From the cell containing the given text, extract its center point as [X, Y] coordinate. 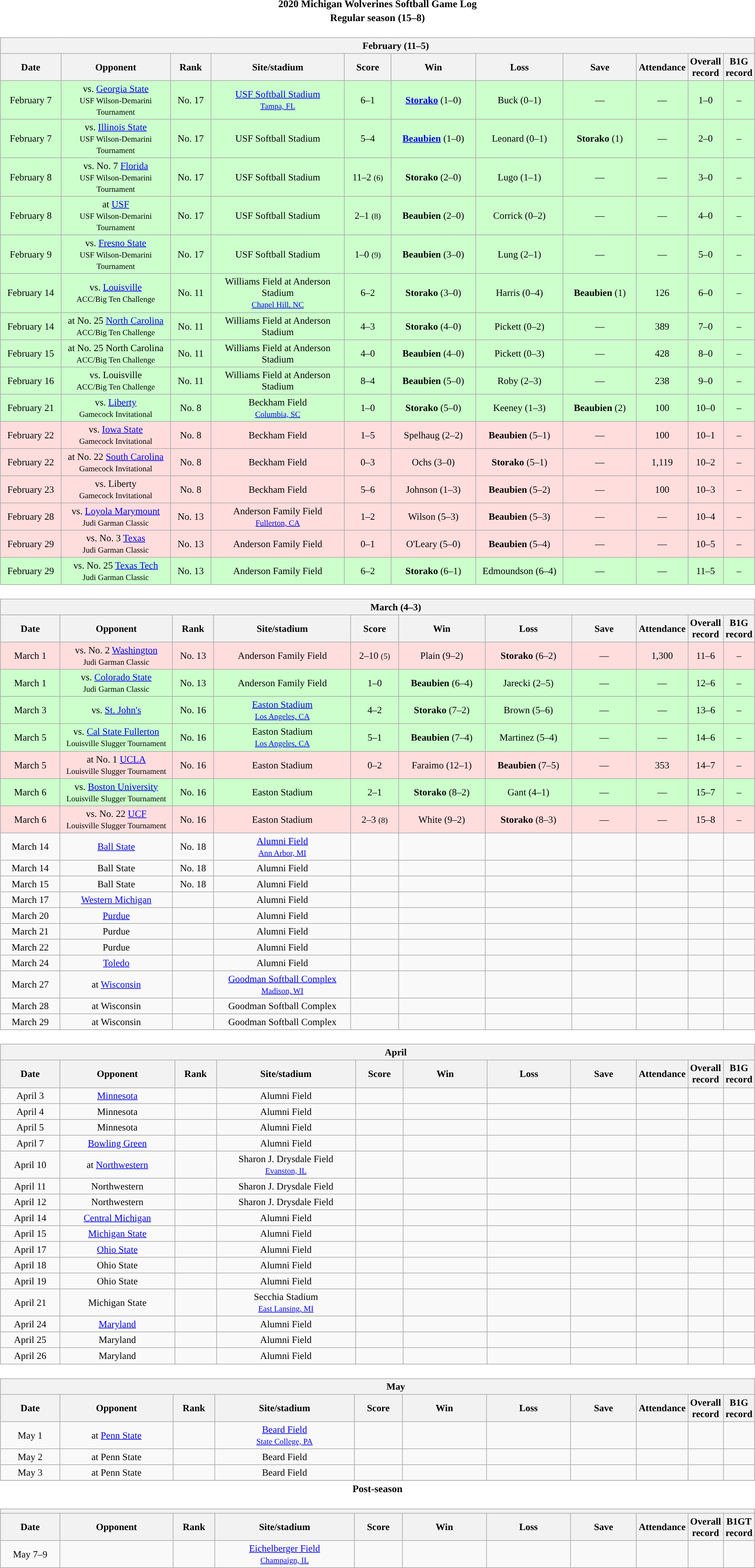
10–1 [706, 435]
Storako (6–1) [433, 571]
March 20 [30, 916]
May 1 [30, 1435]
Storako (8–2) [442, 792]
vs. No. 22 UCFLouisville Slugger Tournament [116, 819]
Toledo [116, 963]
238 [662, 380]
March 21 [30, 932]
at No. 22 South CarolinaGamecock Invitational [115, 462]
Beckham FieldColumbia, SC [278, 408]
Pickett (0–3) [519, 353]
April 26 [30, 1356]
0–3 [368, 462]
April 19 [30, 1281]
vs. No. 7 FloridaUSF Wilson-Demarini Tournament [115, 177]
Harris (0–4) [519, 293]
Bowling Green [117, 1143]
Johnson (1–3) [433, 490]
Edmoundson (6–4) [519, 571]
10–2 [706, 462]
Storako (5–0) [433, 408]
Beaubien (7–5) [528, 765]
7–0 [706, 326]
vs. Georgia StateUSF Wilson-Demarini Tournament [115, 100]
vs. Colorado StateJudi Garman Classic [116, 683]
Williams Field at Anderson StadiumChapel Hill, NC [278, 293]
Storako (1) [600, 139]
Corrick (0–2) [519, 216]
Beaubien (1–0) [433, 139]
February 16 [31, 380]
USF Softball StadiumTampa, FL [278, 100]
April 17 [30, 1249]
1–5 [368, 435]
389 [662, 326]
Roby (2–3) [519, 380]
Leonard (0–1) [519, 139]
April 18 [30, 1265]
Beaubien (5–0) [433, 380]
vs. Cal State FullertonLouisville Slugger Tournament [116, 738]
Secchia StadiumEast Lansing, MI [286, 1302]
April 5 [30, 1127]
5–6 [368, 490]
Western Michigan [116, 900]
vs. Boston UniversityLouisville Slugger Tournament [116, 792]
6–1 [368, 100]
Beaubien (5–2) [519, 490]
May 7–9 [30, 1555]
March 15 [30, 884]
vs. No. 25 Texas TechJudi Garman Classic [115, 571]
March 22 [30, 947]
13–6 [706, 711]
at Northwestern [117, 1164]
Storako (3–0) [433, 293]
11–5 [706, 571]
11–6 [706, 656]
Storako (5–1) [519, 462]
February 28 [31, 517]
5–0 [706, 255]
8–4 [368, 380]
Beaubien (1) [600, 293]
Beaubien (6–4) [442, 683]
vs. No. 2 WashingtonJudi Garman Classic [116, 656]
Anderson Family FieldFullerton, CA [278, 517]
April 11 [30, 1186]
Keeney (1–3) [519, 408]
B1GT record [739, 1527]
12–6 [706, 683]
4–2 [375, 711]
0–2 [375, 765]
4–3 [368, 326]
2–1 [375, 792]
353 [662, 765]
at No. 1 UCLALouisville Slugger Tournament [116, 765]
Storako (6–2) [528, 656]
Plain (9–2) [442, 656]
428 [662, 353]
2–0 [706, 139]
0–1 [368, 544]
O'Leary (5–0) [433, 544]
1,300 [662, 656]
April 24 [30, 1324]
vs. Loyola MarymountJudi Garman Classic [115, 517]
Ochs (3–0) [433, 462]
March (4–3) [377, 607]
March 24 [30, 963]
May 2 [30, 1457]
February 15 [31, 353]
Beard FieldState College, PA [285, 1435]
5–1 [375, 738]
2–1 (8) [368, 216]
vs. Iowa StateGamecock Invitational [115, 435]
April 7 [30, 1143]
May 3 [30, 1472]
15–8 [706, 819]
Eichelberger FieldChampaign, IL [285, 1555]
6–0 [706, 293]
April 3 [30, 1095]
Lung (2–1) [519, 255]
Beaubien (7–4) [442, 738]
Sharon J. Drysdale FieldEvanston, IL [286, 1164]
Brown (5–6) [528, 711]
Beaubien (2) [600, 408]
14–6 [706, 738]
11–2 (6) [368, 177]
Lugo (1–1) [519, 177]
Spelhaug (2–2) [433, 435]
Beaubien (5–4) [519, 544]
April 25 [30, 1340]
vs. No. 3 TexasJudi Garman Classic [115, 544]
1–2 [368, 517]
Martinez (5–4) [528, 738]
May [377, 1386]
10–3 [706, 490]
at USFUSF Wilson-Demarini Tournament [115, 216]
2–3 (8) [375, 819]
Gant (4–1) [528, 792]
February 21 [31, 408]
March 27 [30, 985]
Pickett (0–2) [519, 326]
1–0 (9) [368, 255]
Beaubien (5–1) [519, 435]
April 14 [30, 1218]
April 12 [30, 1202]
April [377, 1052]
8–0 [706, 353]
5–4 [368, 139]
March 3 [30, 711]
10–4 [706, 517]
Storako (2–0) [433, 177]
February 9 [31, 255]
126 [662, 293]
Alumni FieldAnn Arbor, MI [282, 846]
Beaubien (4–0) [433, 353]
3–0 [706, 177]
Jarecki (2–5) [528, 683]
Storako (7–2) [442, 711]
April 4 [30, 1112]
Goodman Softball ComplexMadison, WI [282, 985]
February 23 [31, 490]
9–0 [706, 380]
White (9–2) [442, 819]
Central Michigan [117, 1218]
10–5 [706, 544]
Storako (4–0) [433, 326]
April 10 [30, 1164]
March 17 [30, 900]
February (11–5) [377, 46]
15–7 [706, 792]
2–10 (5) [375, 656]
vs. St. John's [116, 711]
March 28 [30, 1006]
Wilson (5–3) [433, 517]
Faraimo (12–1) [442, 765]
Buck (0–1) [519, 100]
vs. Fresno StateUSF Wilson-Demarini Tournament [115, 255]
Beaubien (5–3) [519, 517]
Storako (1–0) [433, 100]
March 29 [30, 1022]
Beaubien (2–0) [433, 216]
vs. Illinois StateUSF Wilson-Demarini Tournament [115, 139]
14–7 [706, 765]
April 15 [30, 1234]
Beaubien (3–0) [433, 255]
Storako (8–3) [528, 819]
April 21 [30, 1302]
10–0 [706, 408]
1,119 [662, 462]
